Extract the [X, Y] coordinate from the center of the cell holding the provided text.  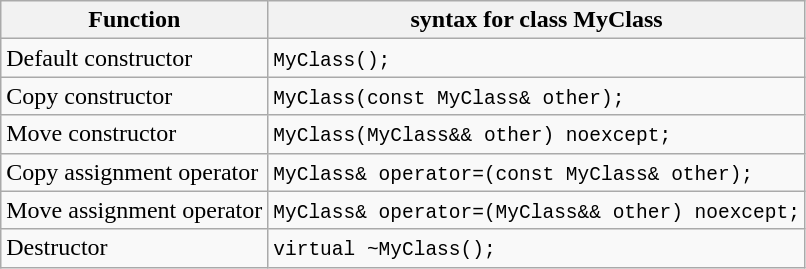
Move constructor [134, 134]
Move assignment operator [134, 210]
Default constructor [134, 58]
Destructor [134, 248]
Copy assignment operator [134, 172]
MyClass(const MyClass& other); [537, 96]
syntax for class MyClass [537, 20]
MyClass& operator=(const MyClass& other); [537, 172]
MyClass(MyClass&& other) noexcept; [537, 134]
Function [134, 20]
virtual ~MyClass(); [537, 248]
Copy constructor [134, 96]
MyClass& operator=(MyClass&& other) noexcept; [537, 210]
MyClass(); [537, 58]
